Return (X, Y) of the center of cell containing provided text 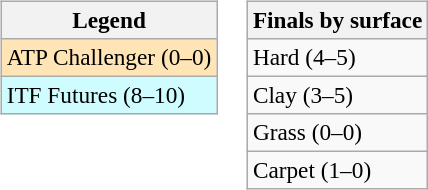
Carpet (1–0) (337, 171)
Clay (3–5) (337, 95)
Finals by surface (337, 20)
Legend (108, 20)
ITF Futures (8–10) (108, 95)
Grass (0–0) (337, 133)
Hard (4–5) (337, 57)
ATP Challenger (0–0) (108, 57)
